Return [x, y] of the center of cell containing provided text 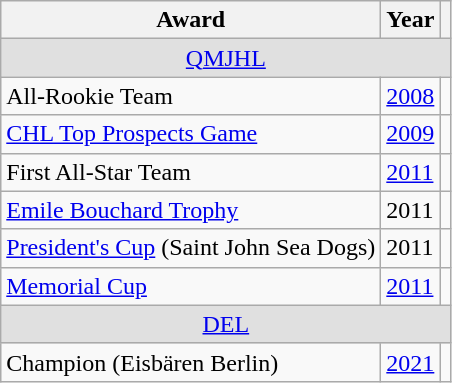
Emile Bouchard Trophy [191, 210]
CHL Top Prospects Game [191, 134]
QMJHL [226, 58]
2021 [410, 362]
First All-Star Team [191, 172]
Champion (Eisbären Berlin) [191, 362]
Award [191, 20]
2008 [410, 96]
Year [410, 20]
2009 [410, 134]
All-Rookie Team [191, 96]
DEL [226, 324]
Memorial Cup [191, 286]
President's Cup (Saint John Sea Dogs) [191, 248]
